Find where the given text appears and provide that cell's center as [X, Y] coordinate. 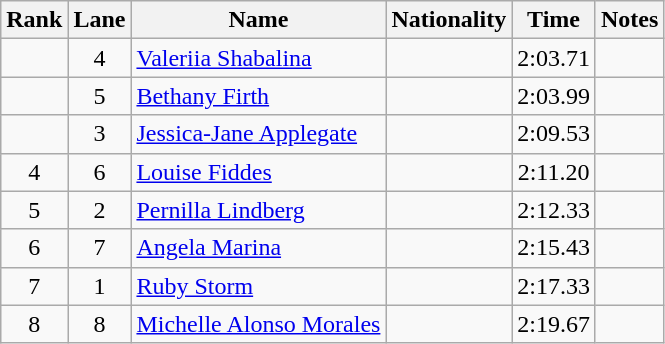
2:11.20 [554, 172]
2:17.33 [554, 286]
1 [100, 286]
Bethany Firth [258, 96]
2:09.53 [554, 134]
2:19.67 [554, 324]
Ruby Storm [258, 286]
Michelle Alonso Morales [258, 324]
Valeriia Shabalina [258, 58]
Nationality [449, 20]
2:03.71 [554, 58]
3 [100, 134]
2:15.43 [554, 248]
2 [100, 210]
2:03.99 [554, 96]
Jessica-Jane Applegate [258, 134]
Louise Fiddes [258, 172]
Name [258, 20]
2:12.33 [554, 210]
Notes [629, 20]
Lane [100, 20]
Rank [34, 20]
Angela Marina [258, 248]
Pernilla Lindberg [258, 210]
Time [554, 20]
